Determine the [x, y] coordinate at the center of the cell enclosing the given text.  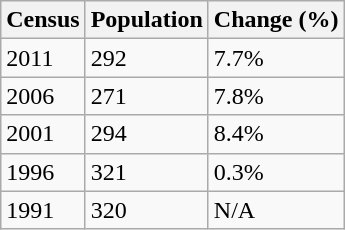
2001 [43, 134]
N/A [276, 210]
0.3% [276, 172]
2011 [43, 58]
7.7% [276, 58]
292 [146, 58]
1996 [43, 172]
2006 [43, 96]
Change (%) [276, 20]
1991 [43, 210]
294 [146, 134]
8.4% [276, 134]
271 [146, 96]
321 [146, 172]
Census [43, 20]
320 [146, 210]
Population [146, 20]
7.8% [276, 96]
